Detect which cell encompasses the target text, then output its (X, Y) center coordinate. 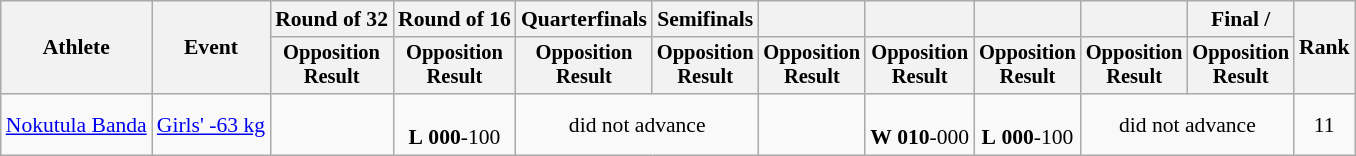
11 (1324, 124)
Round of 32 (332, 19)
Girls' -63 kg (211, 124)
Event (211, 48)
Athlete (76, 48)
Round of 16 (454, 19)
Rank (1324, 48)
Final / (1240, 19)
Nokutula Banda (76, 124)
Semifinals (706, 19)
Quarterfinals (584, 19)
W 010-000 (920, 124)
